For the text-containing cell, return its midpoint in (X, Y) coordinate format. 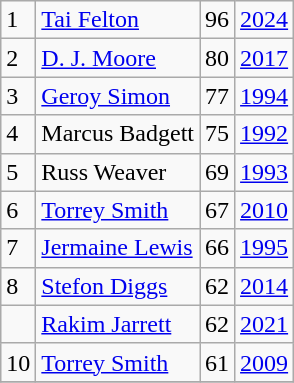
2010 (264, 210)
75 (218, 134)
Geroy Simon (118, 96)
67 (218, 210)
77 (218, 96)
Stefon Diggs (118, 286)
2017 (264, 58)
6 (18, 210)
2009 (264, 362)
2014 (264, 286)
Rakim Jarrett (118, 324)
80 (218, 58)
4 (18, 134)
2024 (264, 20)
96 (218, 20)
2 (18, 58)
8 (18, 286)
Tai Felton (118, 20)
1993 (264, 172)
Russ Weaver (118, 172)
D. J. Moore (118, 58)
10 (18, 362)
Jermaine Lewis (118, 248)
1 (18, 20)
1994 (264, 96)
61 (218, 362)
5 (18, 172)
Marcus Badgett (118, 134)
1992 (264, 134)
2021 (264, 324)
3 (18, 96)
1995 (264, 248)
69 (218, 172)
7 (18, 248)
66 (218, 248)
